Pinpoint the cell where the given text exists, returning its [X, Y] midpoint coordinate. 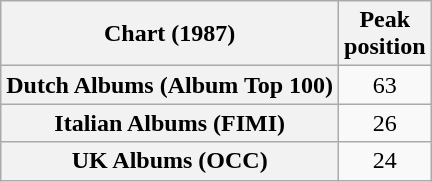
Chart (1987) [170, 34]
26 [385, 123]
Dutch Albums (Album Top 100) [170, 85]
Italian Albums (FIMI) [170, 123]
UK Albums (OCC) [170, 161]
24 [385, 161]
Peakposition [385, 34]
63 [385, 85]
